Capture the cell that displays the provided text and extract its [X, Y] central coordinate. 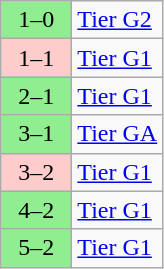
3–2 [36, 172]
Tier GA [118, 134]
5–2 [36, 248]
3–1 [36, 134]
4–2 [36, 210]
1–0 [36, 20]
1–1 [36, 58]
2–1 [36, 96]
Tier G2 [118, 20]
